Return (X, Y) of the center of cell containing provided text 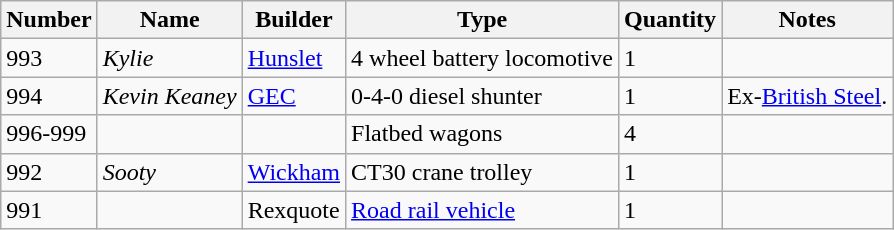
996-999 (49, 134)
Road rail vehicle (482, 210)
CT30 crane trolley (482, 172)
4 (670, 134)
994 (49, 96)
Kylie (170, 58)
0-4-0 diesel shunter (482, 96)
Rexquote (294, 210)
4 wheel battery locomotive (482, 58)
Wickham (294, 172)
Notes (808, 20)
Type (482, 20)
Flatbed wagons (482, 134)
Number (49, 20)
993 (49, 58)
GEC (294, 96)
992 (49, 172)
Sooty (170, 172)
Quantity (670, 20)
Ex-British Steel. (808, 96)
Name (170, 20)
Builder (294, 20)
991 (49, 210)
Kevin Keaney (170, 96)
Hunslet (294, 58)
